From the cell containing the given text, extract its center point as [x, y] coordinate. 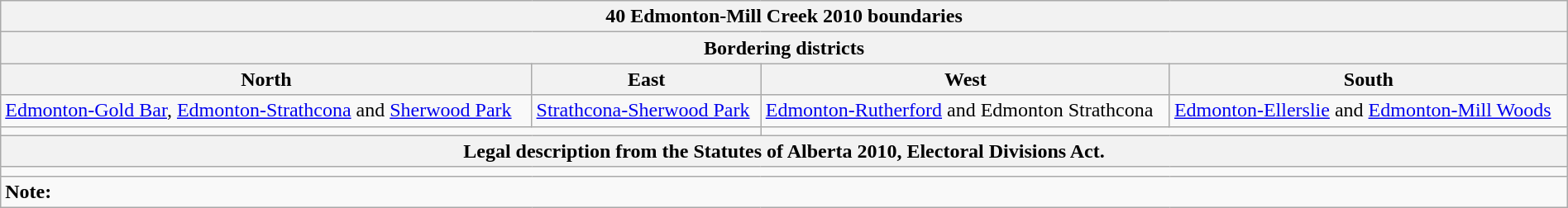
Legal description from the Statutes of Alberta 2010, Electoral Divisions Act. [784, 151]
Edmonton-Ellerslie and Edmonton-Mill Woods [1368, 111]
Strathcona-Sherwood Park [647, 111]
Edmonton-Gold Bar, Edmonton-Strathcona and Sherwood Park [266, 111]
North [266, 79]
South [1368, 79]
East [647, 79]
Bordering districts [784, 48]
40 Edmonton-Mill Creek 2010 boundaries [784, 17]
Edmonton-Rutherford and Edmonton Strathcona [965, 111]
Note: [784, 191]
West [965, 79]
